Capture the cell that displays the provided text and extract its [x, y] central coordinate. 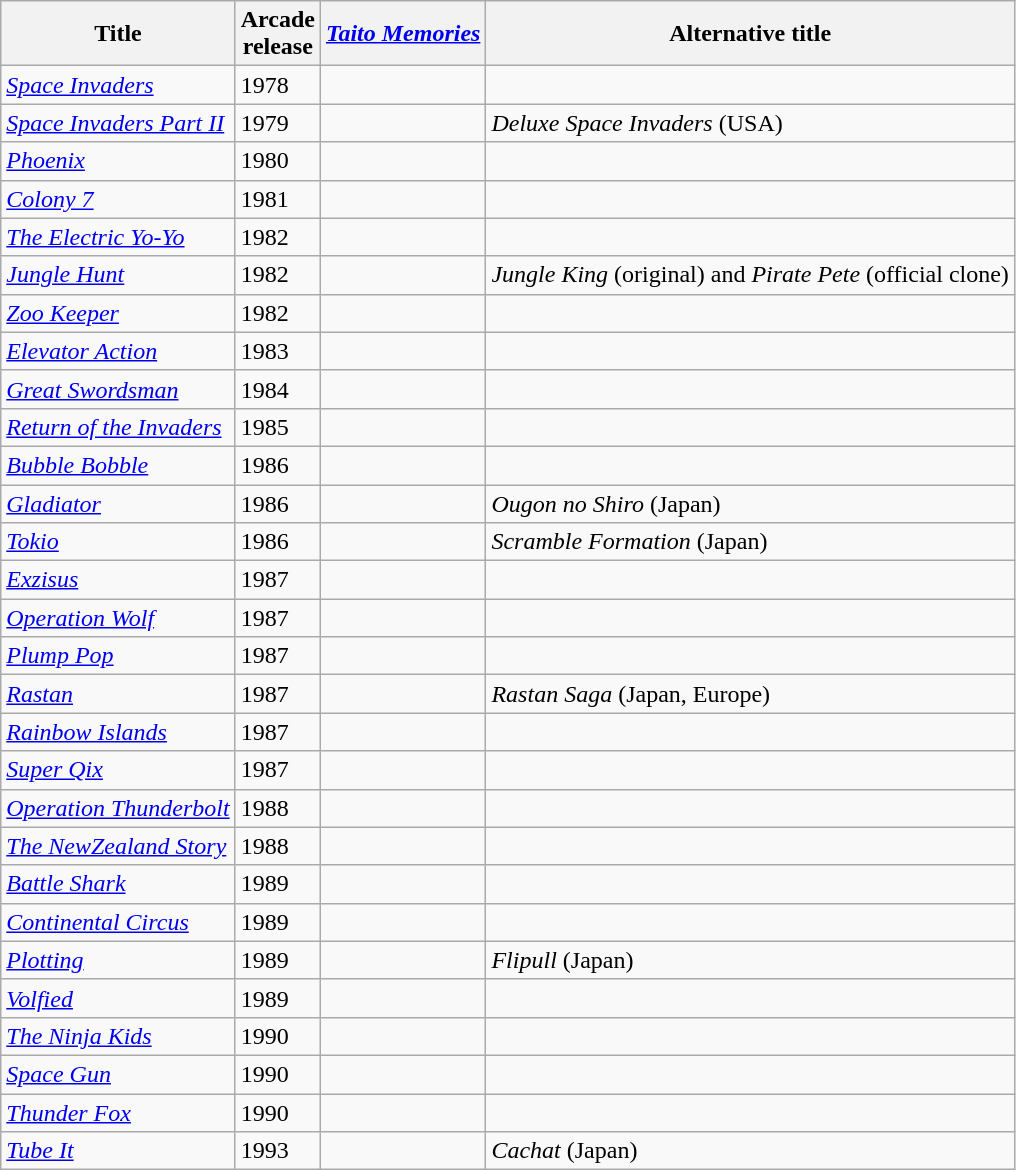
Deluxe Space Invaders (USA) [750, 123]
1979 [278, 123]
Great Swordsman [118, 389]
Continental Circus [118, 922]
1981 [278, 199]
1985 [278, 427]
The NewZealand Story [118, 846]
Bubble Bobble [118, 465]
Phoenix [118, 161]
Gladiator [118, 503]
Scramble Formation (Japan) [750, 542]
1993 [278, 1151]
Operation Thunderbolt [118, 808]
Plump Pop [118, 656]
1978 [278, 85]
Rastan [118, 694]
Title [118, 34]
Cachat (Japan) [750, 1151]
Plotting [118, 960]
1980 [278, 161]
Elevator Action [118, 351]
Jungle Hunt [118, 275]
Arcade release [278, 34]
Ougon no Shiro (Japan) [750, 503]
Space Gun [118, 1074]
Space Invaders Part II [118, 123]
Rainbow Islands [118, 732]
Super Qix [118, 770]
The Electric Yo-Yo [118, 237]
Zoo Keeper [118, 313]
Volfied [118, 998]
Thunder Fox [118, 1113]
Rastan Saga (Japan, Europe) [750, 694]
Taito Memories [403, 34]
Operation Wolf [118, 618]
Tokio [118, 542]
Battle Shark [118, 884]
Tube It [118, 1151]
Exzisus [118, 580]
Alternative title [750, 34]
Return of the Invaders [118, 427]
Colony 7 [118, 199]
Flipull (Japan) [750, 960]
Jungle King (original) and Pirate Pete (official clone) [750, 275]
1984 [278, 389]
The Ninja Kids [118, 1036]
Space Invaders [118, 85]
1983 [278, 351]
